Detect which cell encompasses the target text, then output its [X, Y] center coordinate. 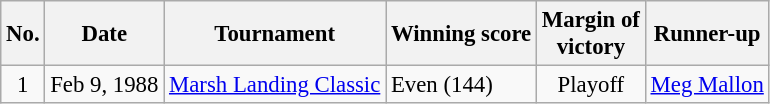
Even (144) [462, 85]
Tournament [275, 34]
Meg Mallon [707, 85]
Date [104, 34]
Winning score [462, 34]
Feb 9, 1988 [104, 85]
Margin ofvictory [592, 34]
No. [23, 34]
Marsh Landing Classic [275, 85]
Runner-up [707, 34]
1 [23, 85]
Playoff [592, 85]
